Output the (X, Y) coordinate of the center of the cell containing the given text.  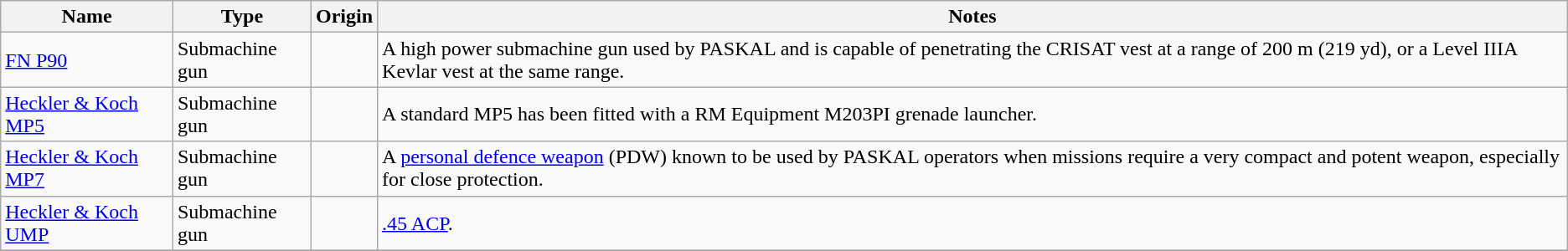
Name (87, 17)
A standard MP5 has been fitted with a RM Equipment M203PI grenade launcher. (973, 114)
FN P90 (87, 60)
Origin (345, 17)
Type (241, 17)
.45 ACP. (973, 223)
Heckler & Koch MP7 (87, 169)
Heckler & Koch MP5 (87, 114)
Heckler & Koch UMP (87, 223)
Notes (973, 17)
